Search for the cell housing the specified text and yield its (X, Y) center coordinate. 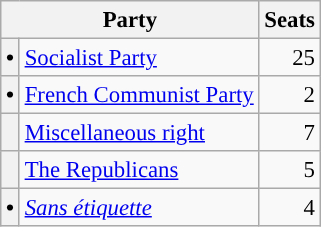
25 (290, 58)
Miscellaneous right (139, 133)
The Republicans (139, 170)
7 (290, 133)
Sans étiquette (139, 208)
5 (290, 170)
Socialist Party (139, 58)
Seats (290, 20)
2 (290, 95)
Party (130, 20)
4 (290, 208)
French Communist Party (139, 95)
